Detect which cell encompasses the target text, then output its [x, y] center coordinate. 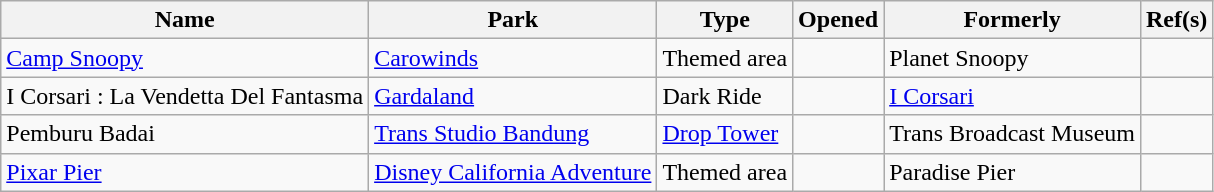
Camp Snoopy [185, 58]
Trans Studio Bandung [513, 134]
Type [725, 20]
Formerly [1012, 20]
I Corsari : La Vendetta Del Fantasma [185, 96]
Dark Ride [725, 96]
I Corsari [1012, 96]
Pemburu Badai [185, 134]
Name [185, 20]
Drop Tower [725, 134]
Paradise Pier [1012, 172]
Park [513, 20]
Ref(s) [1176, 20]
Disney California Adventure [513, 172]
Trans Broadcast Museum [1012, 134]
Gardaland [513, 96]
Carowinds [513, 58]
Pixar Pier [185, 172]
Planet Snoopy [1012, 58]
Opened [838, 20]
